Determine the (x, y) coordinate at the center of the cell enclosing the given text.  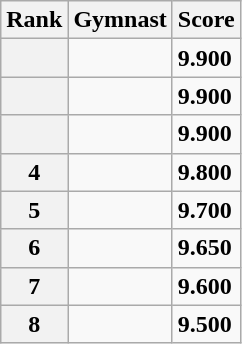
7 (34, 286)
5 (34, 210)
Score (206, 20)
9.650 (206, 248)
8 (34, 324)
Rank (34, 20)
4 (34, 172)
9.800 (206, 172)
Gymnast (120, 20)
9.700 (206, 210)
9.500 (206, 324)
9.600 (206, 286)
6 (34, 248)
